Search for the cell housing the specified text and yield its [x, y] center coordinate. 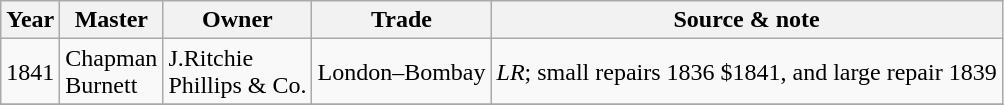
Trade [402, 20]
Owner [238, 20]
Source & note [746, 20]
Master [112, 20]
Year [30, 20]
1841 [30, 72]
J.RitchiePhillips & Co. [238, 72]
London–Bombay [402, 72]
LR; small repairs 1836 $1841, and large repair 1839 [746, 72]
ChapmanBurnett [112, 72]
